Find where the given text appears and provide that cell's center as (x, y) coordinate. 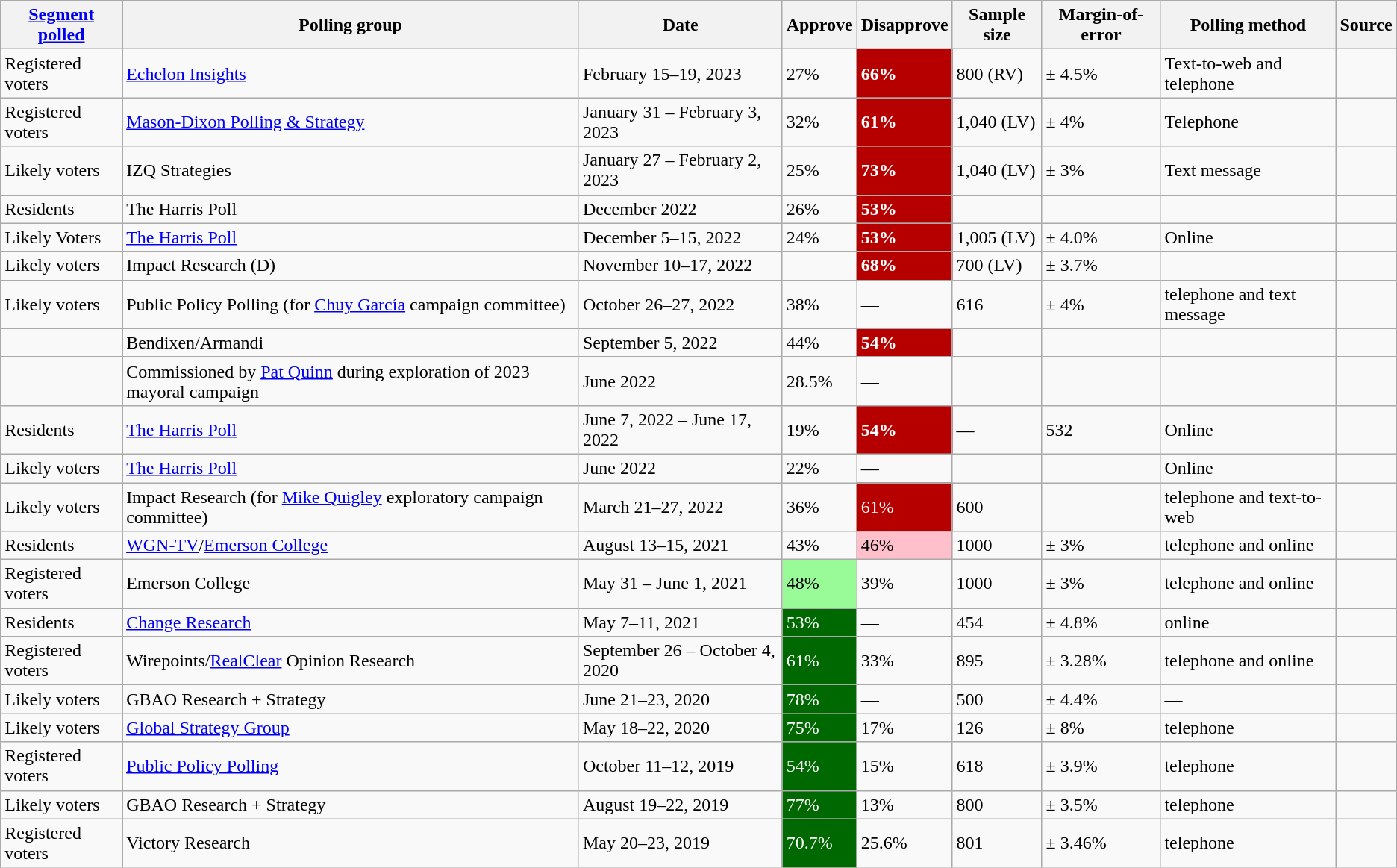
532 (1101, 430)
February 15–19, 2023 (681, 73)
66% (904, 73)
Source (1366, 25)
Margin-of-error (1101, 25)
Polling method (1248, 25)
October 26–27, 2022 (681, 305)
454 (997, 622)
28.5% (819, 381)
32% (819, 122)
68% (904, 266)
June 21–23, 2020 (681, 699)
13% (904, 805)
September 26 – October 4, 2020 (681, 661)
Global Strategy Group (351, 728)
Victory Research (351, 843)
Public Policy Polling (351, 766)
36% (819, 506)
800 (997, 805)
25.6% (904, 843)
616 (997, 305)
telephone and text message (1248, 305)
January 31 – February 3, 2023 (681, 122)
895 (997, 661)
126 (997, 728)
Likely Voters (61, 237)
24% (819, 237)
Approve (819, 25)
15% (904, 766)
± 4.4% (1101, 699)
December 2022 (681, 209)
73% (904, 170)
33% (904, 661)
Segment polled (61, 25)
Disapprove (904, 25)
Impact Research (D) (351, 266)
November 10–17, 2022 (681, 266)
September 5, 2022 (681, 343)
± 3.9% (1101, 766)
March 21–27, 2022 (681, 506)
22% (819, 468)
Commissioned by Pat Quinn during exploration of 2023 mayoral campaign (351, 381)
77% (819, 805)
44% (819, 343)
IZQ Strategies (351, 170)
January 27 – February 2, 2023 (681, 170)
Public Policy Polling (for Chuy García campaign committee) (351, 305)
± 4.8% (1101, 622)
Text-to-web and telephone (1248, 73)
Wirepoints/RealClear Opinion Research (351, 661)
Mason-Dixon Polling & Strategy (351, 122)
700 (LV) (997, 266)
Telephone (1248, 122)
39% (904, 584)
19% (819, 430)
600 (997, 506)
August 19–22, 2019 (681, 805)
± 4.5% (1101, 73)
June 7, 2022 – June 17, 2022 (681, 430)
August 13–15, 2021 (681, 546)
Echelon Insights (351, 73)
70.7% (819, 843)
May 20–23, 2019 (681, 843)
May 18–22, 2020 (681, 728)
500 (997, 699)
27% (819, 73)
telephone and text-to-web (1248, 506)
Impact Research (for Mike Quigley exploratory campaign committee) (351, 506)
38% (819, 305)
800 (RV) (997, 73)
Polling group (351, 25)
± 3.46% (1101, 843)
± 4.0% (1101, 237)
78% (819, 699)
Bendixen/Armandi (351, 343)
± 8% (1101, 728)
801 (997, 843)
25% (819, 170)
online (1248, 622)
May 31 – June 1, 2021 (681, 584)
± 3.7% (1101, 266)
Text message (1248, 170)
Change Research (351, 622)
December 5–15, 2022 (681, 237)
± 3.5% (1101, 805)
May 7–11, 2021 (681, 622)
Date (681, 25)
48% (819, 584)
Emerson College (351, 584)
46% (904, 546)
1,005 (LV) (997, 237)
October 11–12, 2019 (681, 766)
618 (997, 766)
WGN-TV/Emerson College (351, 546)
Sample size (997, 25)
43% (819, 546)
17% (904, 728)
75% (819, 728)
± 3.28% (1101, 661)
26% (819, 209)
